Output the [X, Y] coordinate of the center of the cell containing the given text.  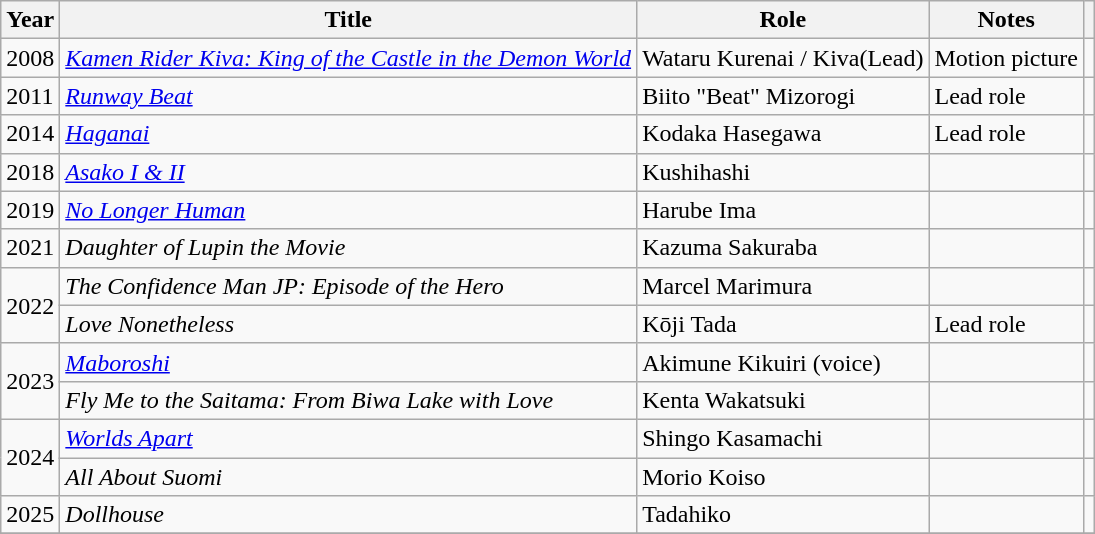
Shingo Kasamachi [783, 438]
Notes [1006, 20]
Haganai [348, 134]
Asako I & II [348, 172]
Kamen Rider Kiva: King of the Castle in the Demon World [348, 58]
All About Suomi [348, 477]
Kenta Wakatsuki [783, 400]
2024 [30, 457]
2014 [30, 134]
2019 [30, 210]
Akimune Kikuiri (voice) [783, 362]
Morio Koiso [783, 477]
Motion picture [1006, 58]
Kazuma Sakuraba [783, 248]
Title [348, 20]
Daughter of Lupin the Movie [348, 248]
Year [30, 20]
2011 [30, 96]
Role [783, 20]
2023 [30, 381]
The Confidence Man JP: Episode of the Hero [348, 286]
Maboroshi [348, 362]
Wataru Kurenai / Kiva(Lead) [783, 58]
Dollhouse [348, 515]
Tadahiko [783, 515]
Biito "Beat" Mizorogi [783, 96]
Runway Beat [348, 96]
Harube Ima [783, 210]
2021 [30, 248]
2018 [30, 172]
2025 [30, 515]
2022 [30, 305]
Worlds Apart [348, 438]
Marcel Marimura [783, 286]
Kushihashi [783, 172]
2008 [30, 58]
Kodaka Hasegawa [783, 134]
Love Nonetheless [348, 324]
Kōji Tada [783, 324]
Fly Me to the Saitama: From Biwa Lake with Love [348, 400]
No Longer Human [348, 210]
